Detect which cell encompasses the target text, then output its [X, Y] center coordinate. 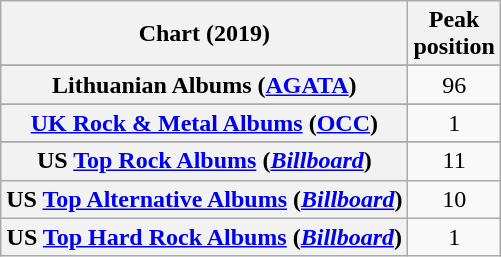
96 [454, 85]
Chart (2019) [204, 34]
UK Rock & Metal Albums (OCC) [204, 123]
11 [454, 161]
US Top Hard Rock Albums (Billboard) [204, 237]
10 [454, 199]
US Top Alternative Albums (Billboard) [204, 199]
Peakposition [454, 34]
US Top Rock Albums (Billboard) [204, 161]
Lithuanian Albums (AGATA) [204, 85]
